Capture the cell that displays the provided text and extract its [X, Y] central coordinate. 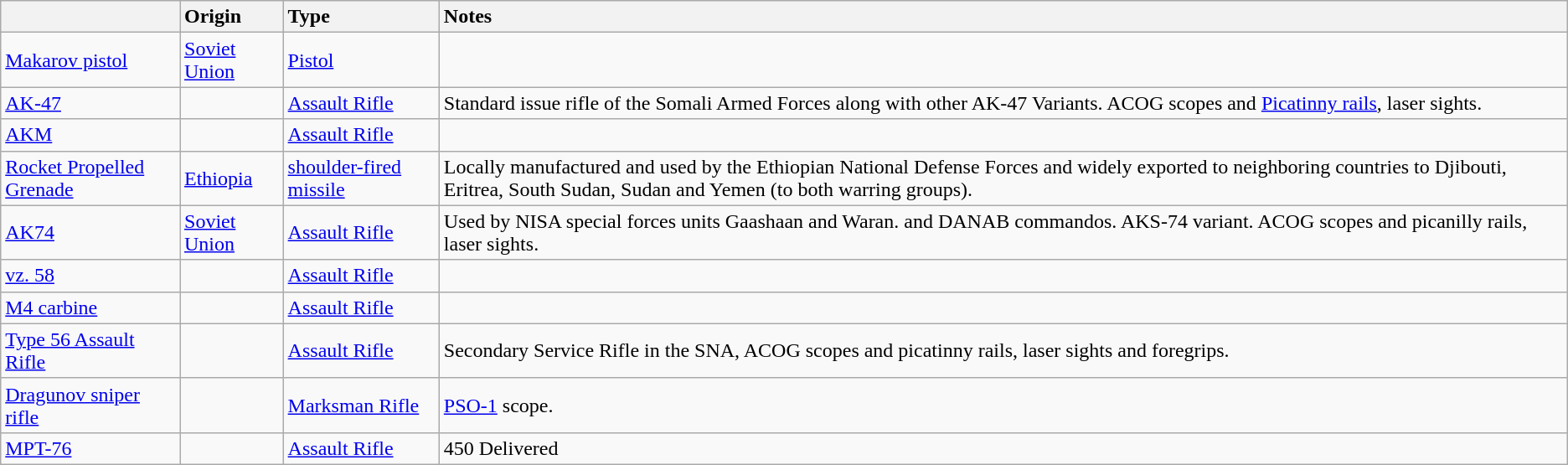
shoulder-fired missile [361, 178]
Pistol [361, 60]
M4 carbine [90, 307]
Origin [231, 17]
Type 56 Assault Rifle [90, 350]
450 Delivered [1003, 448]
MPT-76 [90, 448]
Standard issue rifle of the Somali Armed Forces along with other AK-47 Variants. ACOG scopes and Picatinny rails, laser sights. [1003, 103]
Ethiopia [231, 178]
Notes [1003, 17]
Marksman Rifle [361, 406]
Dragunov sniper rifle [90, 406]
AKM [90, 135]
Used by NISA special forces units Gaashaan and Waran. and DANAB commandos. AKS-74 variant. ACOG scopes and picanilly rails, laser sights. [1003, 233]
PSO-1 scope. [1003, 406]
Makarov pistol [90, 60]
vz. 58 [90, 276]
Secondary Service Rifle in the SNA, ACOG scopes and picatinny rails, laser sights and foregrips. [1003, 350]
AK74 [90, 233]
Type [361, 17]
AK-47 [90, 103]
Rocket Propelled Grenade [90, 178]
